Capture the cell that displays the provided text and extract its [x, y] central coordinate. 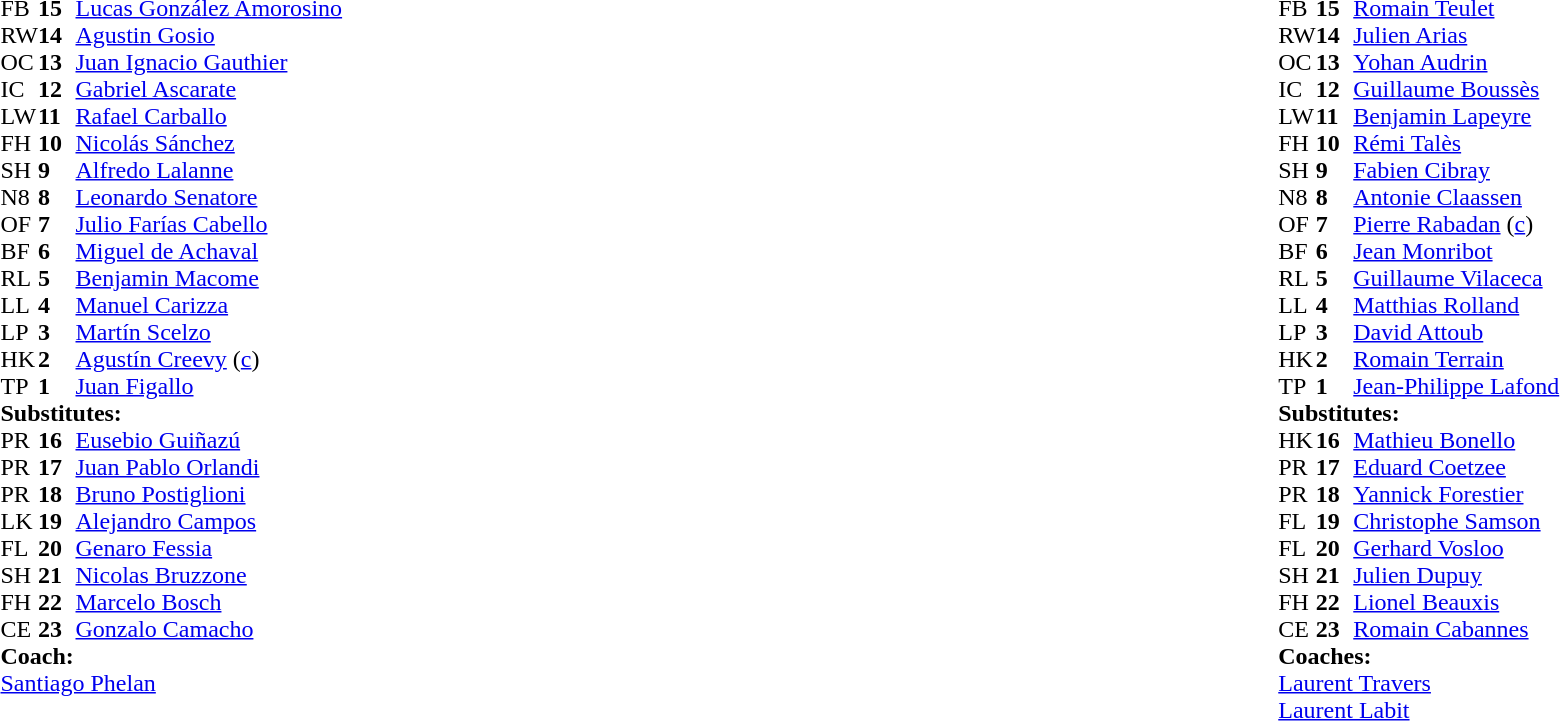
Lionel Beauxis [1456, 602]
Christophe Samson [1456, 522]
Santiago Phelan [171, 684]
Bruno Postiglioni [210, 494]
Coach: [171, 656]
Juan Pablo Orlandi [210, 468]
Coaches: [1418, 656]
Mathieu Bonello [1456, 440]
Leonardo Senatore [210, 198]
Eduard Coetzee [1456, 468]
Fabien Cibray [1456, 170]
Gerhard Vosloo [1456, 548]
Manuel Carizza [210, 306]
Eusebio Guiñazú [210, 440]
Guillaume Vilaceca [1456, 278]
Julien Dupuy [1456, 576]
Alfredo Lalanne [210, 170]
Pierre Rabadan (c) [1456, 224]
Juan Figallo [210, 386]
Romain Cabannes [1456, 630]
Julien Arias [1456, 36]
Martín Scelzo [210, 332]
Jean-Philippe Lafond [1456, 386]
Antonie Claassen [1456, 198]
Guillaume Boussès [1456, 90]
Juan Ignacio Gauthier [210, 62]
Yohan Audrin [1456, 62]
Agustin Gosio [210, 36]
Gonzalo Camacho [210, 630]
Alejandro Campos [210, 522]
LK [19, 522]
Yannick Forestier [1456, 494]
Benjamin Lapeyre [1456, 116]
Gabriel Ascarate [210, 90]
Miguel de Achaval [210, 252]
Rafael Carballo [210, 116]
Romain Terrain [1456, 360]
Matthias Rolland [1456, 306]
Agustín Creevy (c) [210, 360]
Nicolas Bruzzone [210, 576]
Rémi Talès [1456, 144]
Jean Monribot [1456, 252]
Marcelo Bosch [210, 602]
Julio Farías Cabello [210, 224]
Benjamin Macome [210, 278]
David Attoub [1456, 332]
Genaro Fessia [210, 548]
Nicolás Sánchez [210, 144]
